Determine the (x, y) coordinate at the center of the cell enclosing the given text.  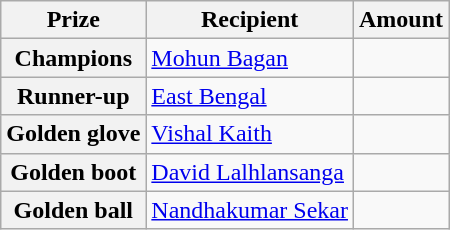
Golden glove (74, 134)
Golden boot (74, 172)
East Bengal (250, 96)
Golden ball (74, 210)
Amount (400, 20)
Nandhakumar Sekar (250, 210)
Recipient (250, 20)
Vishal Kaith (250, 134)
Mohun Bagan (250, 58)
David Lalhlansanga (250, 172)
Runner-up (74, 96)
Champions (74, 58)
Prize (74, 20)
